From the cell containing the given text, extract its center point as (X, Y) coordinate. 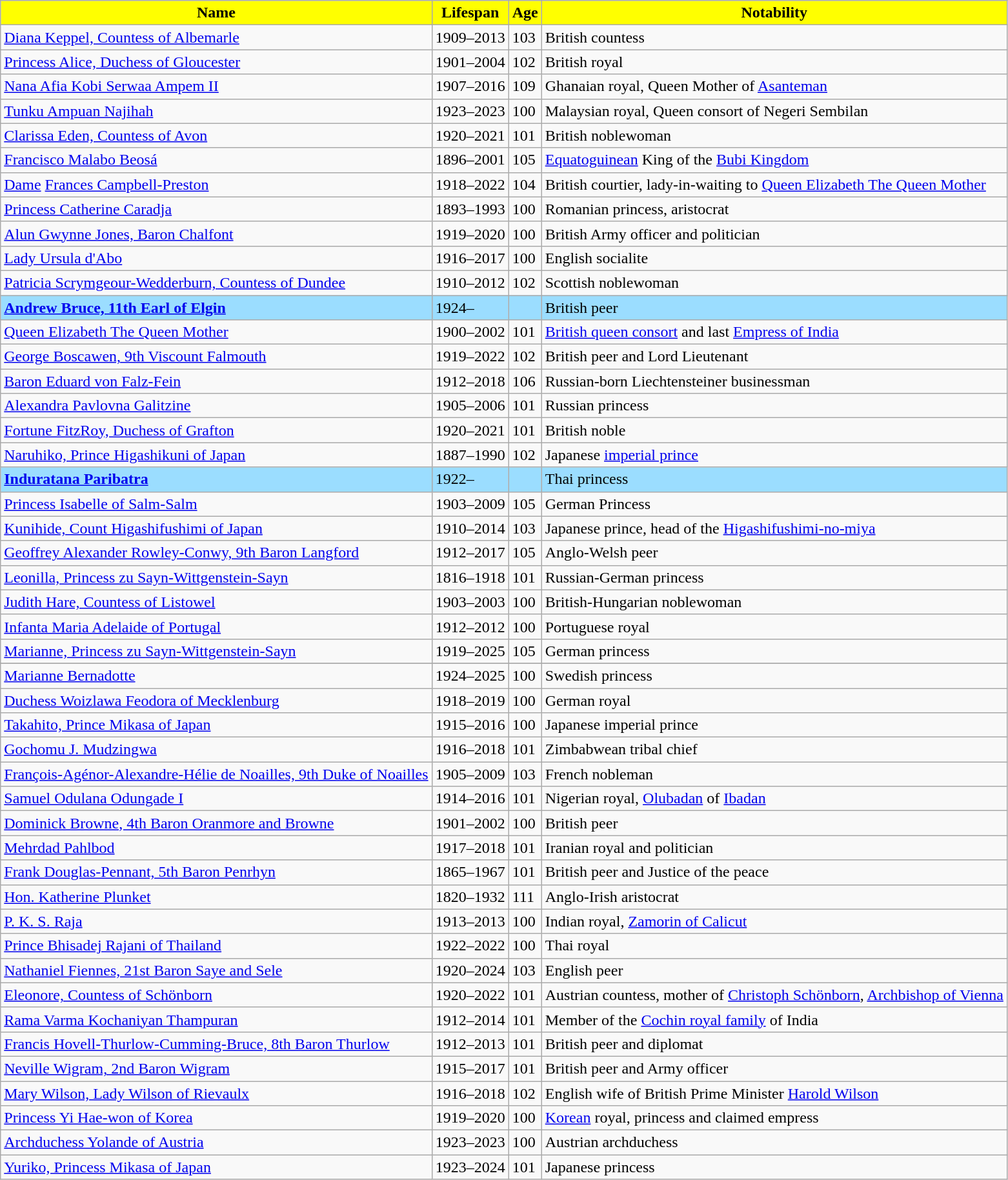
Naruhiko, Prince Higashikuni of Japan (216, 455)
Swedish princess (774, 675)
Thai royal (774, 946)
Name (216, 13)
Infanta Maria Adelaide of Portugal (216, 626)
1900–2002 (470, 332)
Lady Ursula d'Abo (216, 258)
Thai princess (774, 479)
1915–2016 (470, 725)
Tunku Ampuan Najihah (216, 111)
1910–2012 (470, 283)
Zimbabwean tribal chief (774, 750)
Russian princess (774, 406)
British courtier, lady-in-waiting to Queen Elizabeth The Queen Mother (774, 185)
Francisco Malabo Beosá (216, 160)
Geoffrey Alexander Rowley-Conwy, 9th Baron Langford (216, 553)
1816–1918 (470, 577)
104 (525, 185)
Anglo-Welsh peer (774, 553)
1913–2013 (470, 921)
1903–2009 (470, 504)
Duchess Woizlawa Feodora of Mecklenburg (216, 700)
Alun Gwynne Jones, Baron Chalfont (216, 234)
Notability (774, 13)
1918–2022 (470, 185)
Austrian countess, mother of Christoph Schönborn, Archbishop of Vienna (774, 995)
1924– (470, 308)
Andrew Bruce, 11th Earl of Elgin (216, 308)
Russian-born Liechtensteiner businessman (774, 381)
Scottish noblewoman (774, 283)
Princess Yi Hae-won of Korea (216, 1118)
1914–2016 (470, 799)
Queen Elizabeth The Queen Mother (216, 332)
Portuguese royal (774, 626)
1922– (470, 479)
1896–2001 (470, 160)
Equatoguinean King of the Bubi Kingdom (774, 160)
1903–2003 (470, 602)
1893–1993 (470, 209)
Clarissa Eden, Countess of Avon (216, 135)
English peer (774, 970)
1918–2019 (470, 700)
Diana Keppel, Countess of Albemarle (216, 37)
Prince Bhisadej Rajani of Thailand (216, 946)
Neville Wigram, 2nd Baron Wigram (216, 1068)
1907–2016 (470, 86)
British peer and Justice of the peace (774, 872)
British Army officer and politician (774, 234)
Russian-German princess (774, 577)
1912–2013 (470, 1044)
German Princess (774, 504)
1920–2024 (470, 970)
1916–2017 (470, 258)
Age (525, 13)
Rama Varma Kochaniyan Thampuran (216, 1019)
Eleonore, Countess of Schönborn (216, 995)
Anglo-Irish aristocrat (774, 897)
British royal (774, 62)
Judith Hare, Countess of Listowel (216, 602)
Mehrdad Pahlbod (216, 848)
Princess Catherine Caradja (216, 209)
1917–2018 (470, 848)
1923–2024 (470, 1167)
English socialite (774, 258)
Nathaniel Fiennes, 21st Baron Saye and Sele (216, 970)
Nana Afia Kobi Serwaa Ampem II (216, 86)
1901–2004 (470, 62)
British peer and Lord Lieutenant (774, 357)
Dominick Browne, 4th Baron Oranmore and Browne (216, 823)
German princess (774, 651)
British countess (774, 37)
Marianne Bernadotte (216, 675)
Lifespan (470, 13)
Korean royal, princess and claimed empress (774, 1118)
1901–2002 (470, 823)
Princess Alice, Duchess of Gloucester (216, 62)
109 (525, 86)
106 (525, 381)
Member of the Cochin royal family of India (774, 1019)
British queen consort and last Empress of India (774, 332)
1912–2017 (470, 553)
1924–2025 (470, 675)
Patricia Scrymgeour-Wedderburn, Countess of Dundee (216, 283)
1912–2012 (470, 626)
Gochomu J. Mudzingwa (216, 750)
Dame Frances Campbell-Preston (216, 185)
Alexandra Pavlovna Galitzine (216, 406)
1919–2025 (470, 651)
1912–2018 (470, 381)
Kunihide, Count Higashifushimi of Japan (216, 528)
Fortune FitzRoy, Duchess of Grafton (216, 430)
Japanese prince, head of the Higashifushimi-no-miya (774, 528)
Yuriko, Princess Mikasa of Japan (216, 1167)
1912–2014 (470, 1019)
1820–1932 (470, 897)
1905–2009 (470, 774)
1865–1967 (470, 872)
P. K. S. Raja (216, 921)
Malaysian royal, Queen consort of Negeri Sembilan (774, 111)
Marianne, Princess zu Sayn-Wittgenstein-Sayn (216, 651)
1922–2022 (470, 946)
1909–2013 (470, 37)
Francis Hovell-Thurlow-Cumming-Bruce, 8th Baron Thurlow (216, 1044)
Nigerian royal, Olubadan of Ibadan (774, 799)
English wife of British Prime Minister Harold Wilson (774, 1094)
Induratana Paribatra (216, 479)
Austrian archduchess (774, 1143)
Leonilla, Princess zu Sayn-Wittgenstein-Sayn (216, 577)
Mary Wilson, Lady Wilson of Rievaulx (216, 1094)
Ghanaian royal, Queen Mother of Asanteman (774, 86)
1919–2022 (470, 357)
Indian royal, Zamorin of Calicut (774, 921)
George Boscawen, 9th Viscount Falmouth (216, 357)
Romanian princess, aristocrat (774, 209)
Frank Douglas-Pennant, 5th Baron Penrhyn (216, 872)
British noble (774, 430)
Baron Eduard von Falz-Fein (216, 381)
1905–2006 (470, 406)
Samuel Odulana Odungade I (216, 799)
Archduchess Yolande of Austria (216, 1143)
111 (525, 897)
British noblewoman (774, 135)
Takahito, Prince Mikasa of Japan (216, 725)
Hon. Katherine Plunket (216, 897)
Japanese princess (774, 1167)
1915–2017 (470, 1068)
François-Agénor-Alexandre-Hélie de Noailles, 9th Duke of Noailles (216, 774)
French nobleman (774, 774)
1920–2022 (470, 995)
British peer and Army officer (774, 1068)
1910–2014 (470, 528)
British peer and diplomat (774, 1044)
Iranian royal and politician (774, 848)
1887–1990 (470, 455)
Princess Isabelle of Salm-Salm (216, 504)
German royal (774, 700)
British-Hungarian noblewoman (774, 602)
